Scan for the cell matching the given text and deliver its (X, Y) coordinate at center. 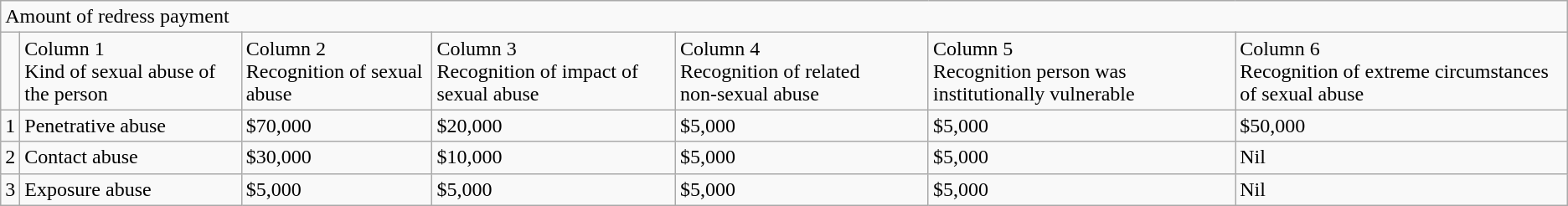
Penetrative abuse (131, 126)
Column 3Recognition of impact of sexual abuse (554, 71)
$10,000 (554, 157)
1 (10, 126)
Column 1Kind of sexual abuse of the person (131, 71)
Amount of redress payment (784, 17)
$50,000 (1401, 126)
Contact abuse (131, 157)
$30,000 (337, 157)
$20,000 (554, 126)
Column 4Recognition of related non‑sexual abuse (802, 71)
Column 5Recognition person was institutionally vulnerable (1081, 71)
Exposure abuse (131, 189)
2 (10, 157)
3 (10, 189)
Column 6Recognition of extreme circumstances of sexual abuse (1401, 71)
Column 2Recognition of sexual abuse (337, 71)
$70,000 (337, 126)
